Extract the [X, Y] coordinate from the center of the cell holding the provided text.  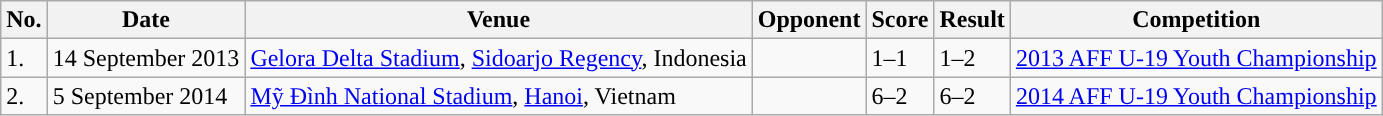
Competition [1196, 20]
Opponent [809, 20]
No. [24, 20]
2. [24, 96]
1–1 [900, 58]
Date [146, 20]
2013 AFF U-19 Youth Championship [1196, 58]
Result [972, 20]
Score [900, 20]
Gelora Delta Stadium, Sidoarjo Regency, Indonesia [498, 58]
1–2 [972, 58]
2014 AFF U-19 Youth Championship [1196, 96]
14 September 2013 [146, 58]
1. [24, 58]
Mỹ Đình National Stadium, Hanoi, Vietnam [498, 96]
Venue [498, 20]
5 September 2014 [146, 96]
